Return [x, y] of the center of cell containing provided text 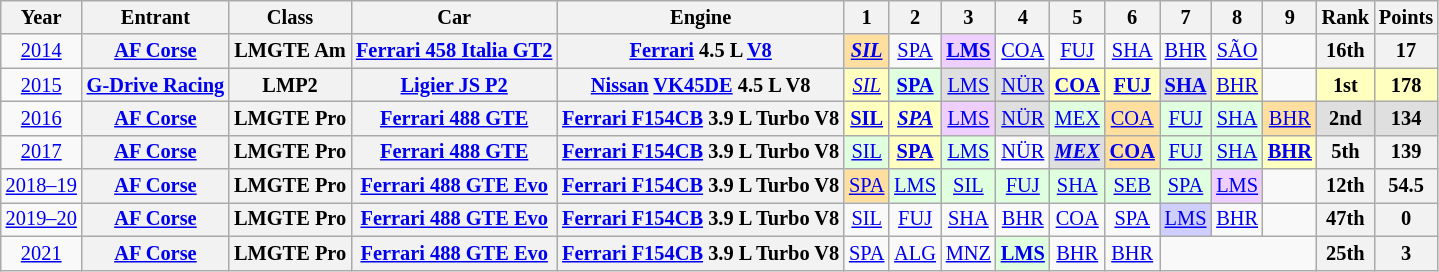
5th [1346, 152]
5 [1078, 17]
Points [1406, 17]
1st [1346, 85]
17 [1406, 51]
134 [1406, 118]
8 [1237, 17]
2015 [42, 85]
ALG [915, 253]
47th [1346, 219]
Car [454, 17]
12th [1346, 186]
178 [1406, 85]
2016 [42, 118]
Class [290, 17]
SEB [1132, 186]
25th [1346, 253]
4 [1023, 17]
2021 [42, 253]
MNZ [968, 253]
139 [1406, 152]
LMGTE Am [290, 51]
LMP2 [290, 85]
2018–19 [42, 186]
54.5 [1406, 186]
Engine [700, 17]
Nissan VK45DE 4.5 L V8 [700, 85]
Ferrari 458 Italia GT2 [454, 51]
1 [866, 17]
7 [1186, 17]
2014 [42, 51]
Year [42, 17]
2nd [1346, 118]
2 [915, 17]
2019–20 [42, 219]
SÃO [1237, 51]
Rank [1346, 17]
Ligier JS P2 [454, 85]
2017 [42, 152]
16th [1346, 51]
Entrant [156, 17]
G-Drive Racing [156, 85]
Ferrari 4.5 L V8 [700, 51]
0 [1406, 219]
6 [1132, 17]
9 [1290, 17]
